Locate the cell with the specified text and output its [X, Y] center coordinate. 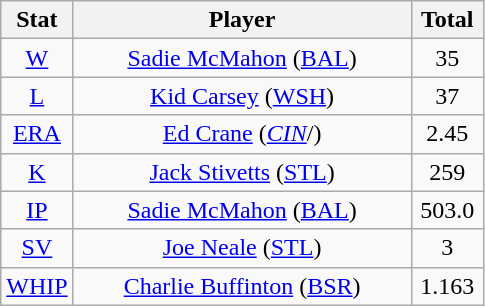
Jack Stivetts (STL) [242, 172]
Stat [37, 20]
Joe Neale (STL) [242, 248]
Player [242, 20]
W [37, 58]
Total [447, 20]
IP [37, 210]
Charlie Buffinton (BSR) [242, 286]
Kid Carsey (WSH) [242, 96]
2.45 [447, 134]
1.163 [447, 286]
WHIP [37, 286]
37 [447, 96]
259 [447, 172]
L [37, 96]
35 [447, 58]
K [37, 172]
3 [447, 248]
ERA [37, 134]
SV [37, 248]
Ed Crane (CIN/) [242, 134]
503.0 [447, 210]
